Return the (X, Y) coordinate for the center point of the cell that contains the specified text.  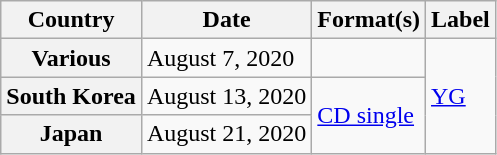
Date (226, 20)
YG (461, 96)
August 13, 2020 (226, 96)
August 7, 2020 (226, 58)
Country (72, 20)
South Korea (72, 96)
Label (461, 20)
August 21, 2020 (226, 134)
Japan (72, 134)
Various (72, 58)
CD single (369, 115)
Format(s) (369, 20)
